Search for the cell housing the specified text and yield its (x, y) center coordinate. 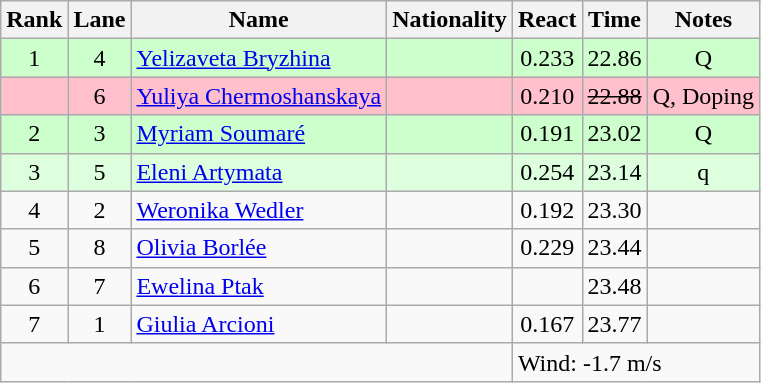
Nationality (450, 20)
0.254 (547, 172)
Wind: -1.7 m/s (636, 362)
Yuliya Chermoshanskaya (259, 96)
Weronika Wedler (259, 210)
Eleni Artymata (259, 172)
0.167 (547, 324)
23.48 (614, 286)
0.233 (547, 58)
q (703, 172)
23.30 (614, 210)
0.210 (547, 96)
0.192 (547, 210)
Time (614, 20)
Myriam Soumaré (259, 134)
Rank (34, 20)
Q, Doping (703, 96)
0.229 (547, 248)
Name (259, 20)
23.44 (614, 248)
23.14 (614, 172)
0.191 (547, 134)
React (547, 20)
23.02 (614, 134)
Olivia Borlée (259, 248)
Ewelina Ptak (259, 286)
Yelizaveta Bryzhina (259, 58)
Notes (703, 20)
8 (100, 248)
23.77 (614, 324)
Giulia Arcioni (259, 324)
22.88 (614, 96)
Lane (100, 20)
22.86 (614, 58)
